Provide the [X, Y] coordinate of the cell's center where the given text is located.  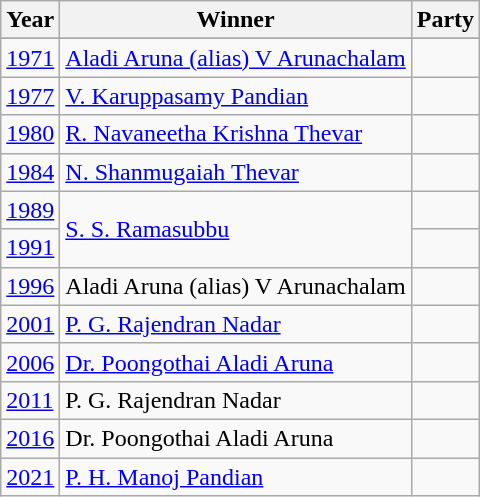
2021 [30, 477]
S. S. Ramasubbu [236, 229]
Winner [236, 20]
Year [30, 20]
Party [445, 20]
1996 [30, 286]
1984 [30, 172]
R. Navaneetha Krishna Thevar [236, 134]
2016 [30, 438]
1989 [30, 210]
1991 [30, 248]
1971 [30, 58]
N. Shanmugaiah Thevar [236, 172]
V. Karuppasamy Pandian [236, 96]
2001 [30, 324]
2011 [30, 400]
1977 [30, 96]
2006 [30, 362]
P. H. Manoj Pandian [236, 477]
1980 [30, 134]
